Identify which cell holds the provided text, then report its [x, y] central coordinate. 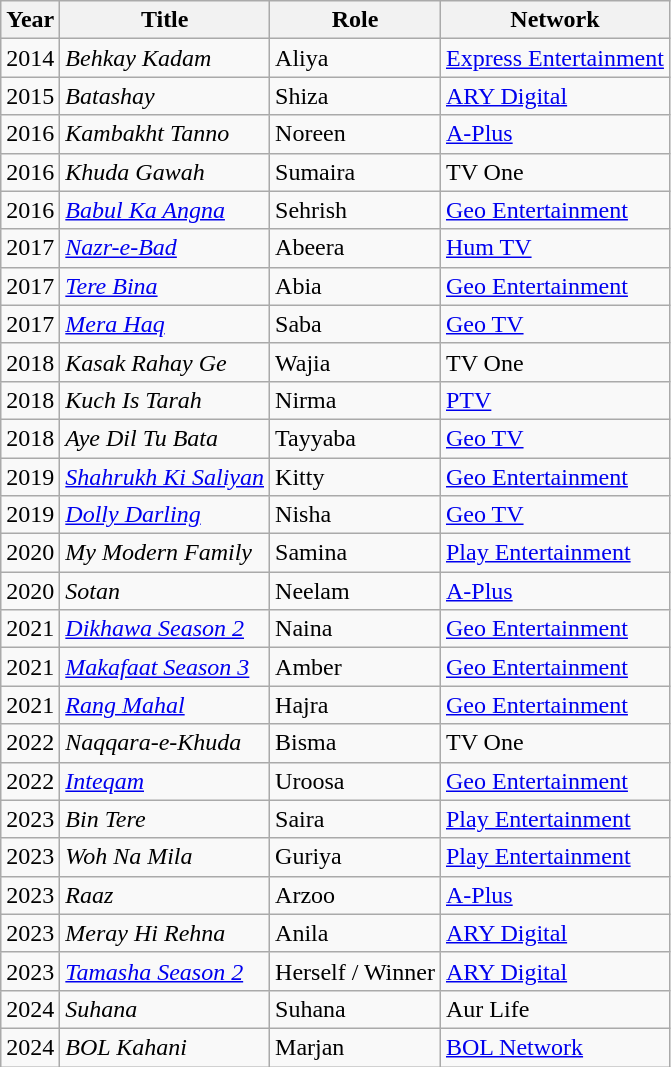
Express Entertainment [554, 58]
Amber [356, 667]
Dolly Darling [165, 515]
BOL Kahani [165, 1047]
Kambakht Tanno [165, 134]
Herself / Winner [356, 971]
PTV [554, 400]
Network [554, 20]
Abeera [356, 248]
Meray Hi Rehna [165, 933]
Raaz [165, 895]
Shahrukh Ki Saliyan [165, 477]
Tamasha Season 2 [165, 971]
Abia [356, 286]
Tayyaba [356, 438]
Sotan [165, 591]
Babul Ka Angna [165, 210]
Bisma [356, 743]
Kuch Is Tarah [165, 400]
Sehrish [356, 210]
Batashay [165, 96]
Hum TV [554, 248]
Saba [356, 324]
Mera Haq [165, 324]
Marjan [356, 1047]
Arzoo [356, 895]
Aliya [356, 58]
Title [165, 20]
Shiza [356, 96]
Makafaat Season 3 [165, 667]
Noreen [356, 134]
Tere Bina [165, 286]
2015 [30, 96]
Kasak Rahay Ge [165, 362]
Naina [356, 629]
Year [30, 20]
Role [356, 20]
Dikhawa Season 2 [165, 629]
Aur Life [554, 1009]
Neelam [356, 591]
Hajra [356, 705]
Khuda Gawah [165, 172]
Bin Tere [165, 819]
Saira [356, 819]
Anila [356, 933]
Uroosa [356, 781]
Nisha [356, 515]
Naqqara-e-Khuda [165, 743]
Nazr-e-Bad [165, 248]
My Modern Family [165, 553]
Rang Mahal [165, 705]
Wajia [356, 362]
Nirma [356, 400]
Kitty [356, 477]
Behkay Kadam [165, 58]
Guriya [356, 857]
BOL Network [554, 1047]
Woh Na Mila [165, 857]
2014 [30, 58]
Aye Dil Tu Bata [165, 438]
Inteqam [165, 781]
Sumaira [356, 172]
Samina [356, 553]
